Return (X, Y) of the center of cell containing provided text 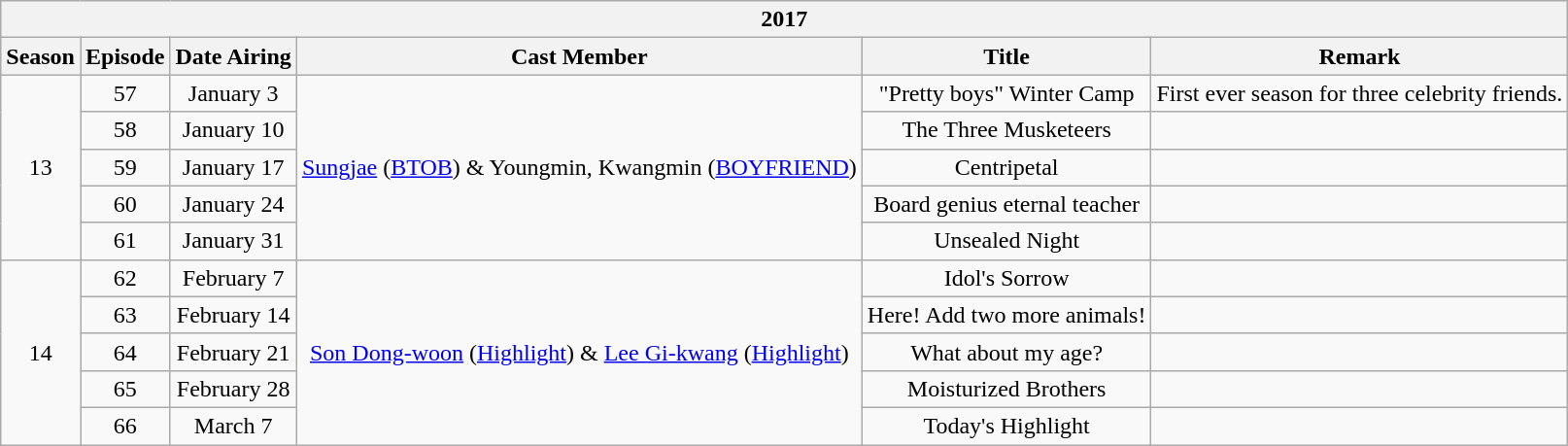
"Pretty boys" Winter Camp (1006, 93)
January 17 (233, 167)
2017 (785, 19)
59 (124, 167)
14 (41, 352)
Sungjae (BTOB) & Youngmin, Kwangmin (BOYFRIEND) (579, 167)
Here! Add two more animals! (1006, 315)
Season (41, 56)
65 (124, 389)
Centripetal (1006, 167)
Cast Member (579, 56)
61 (124, 241)
Moisturized Brothers (1006, 389)
58 (124, 130)
Title (1006, 56)
January 10 (233, 130)
Board genius eternal teacher (1006, 204)
March 7 (233, 426)
Son Dong-woon (Highlight) & Lee Gi-kwang (Highlight) (579, 352)
Idol's Sorrow (1006, 278)
February 7 (233, 278)
57 (124, 93)
62 (124, 278)
First ever season for three celebrity friends. (1360, 93)
64 (124, 352)
Episode (124, 56)
February 28 (233, 389)
The Three Musketeers (1006, 130)
66 (124, 426)
60 (124, 204)
Unsealed Night (1006, 241)
Remark (1360, 56)
January 24 (233, 204)
Date Airing (233, 56)
February 21 (233, 352)
What about my age? (1006, 352)
13 (41, 167)
January 31 (233, 241)
Today's Highlight (1006, 426)
February 14 (233, 315)
63 (124, 315)
January 3 (233, 93)
